Identify which cell holds the provided text, then report its (x, y) central coordinate. 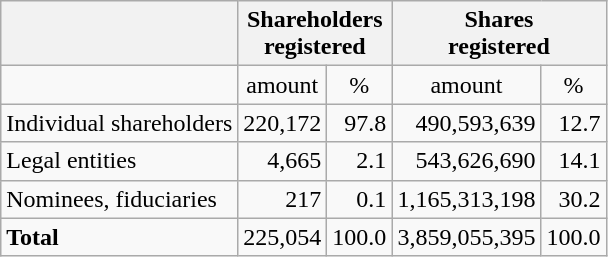
1,165,313,198 (466, 199)
Legal entities (120, 161)
490,593,639 (466, 123)
217 (282, 199)
225,054 (282, 237)
30.2 (574, 199)
12.7 (574, 123)
3,859,055,395 (466, 237)
Shares registered (499, 34)
Shareholders registered (315, 34)
Nominees, fiduciaries (120, 199)
543,626,690 (466, 161)
220,172 (282, 123)
97.8 (360, 123)
0.1 (360, 199)
14.1 (574, 161)
4,665 (282, 161)
2.1 (360, 161)
Total (120, 237)
Individual shareholders (120, 123)
